For the text-containing cell, return its midpoint in (x, y) coordinate format. 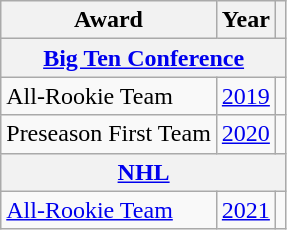
Big Ten Conference (144, 58)
2021 (246, 210)
2020 (246, 134)
Preseason First Team (109, 134)
Year (246, 20)
NHL (144, 172)
Award (109, 20)
2019 (246, 96)
